Search for the cell housing the specified text and yield its (X, Y) center coordinate. 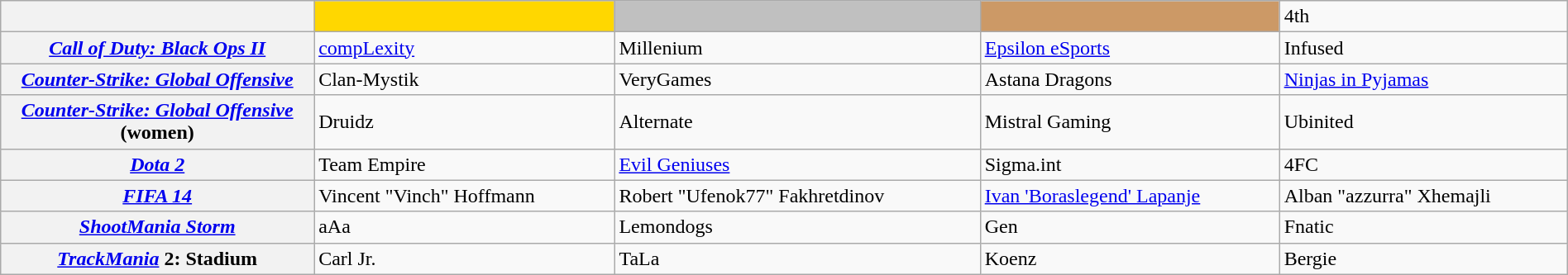
Koenz (1130, 258)
Robert "Ufenok77" Fakhretdinov (797, 196)
Ivan 'Boraslegend' Lapanje (1130, 196)
Fnatic (1423, 227)
Team Empire (465, 164)
Alban "azzurra" Xhemajli (1423, 196)
TrackMania 2: Stadium (157, 258)
FIFA 14 (157, 196)
ShootMania Storm (157, 227)
Clan-Mystik (465, 79)
Carl Jr. (465, 258)
Infused (1423, 48)
Druidz (465, 122)
Vincent "Vinch" Hoffmann (465, 196)
Mistral Gaming (1130, 122)
VeryGames (797, 79)
TaLa (797, 258)
Sigma.int (1130, 164)
Counter-Strike: Global Offensive (women) (157, 122)
aAa (465, 227)
Gen (1130, 227)
Astana Dragons (1130, 79)
Ubinited (1423, 122)
Lemondogs (797, 227)
Epsilon eSports (1130, 48)
Millenium (797, 48)
Ninjas in Pyjamas (1423, 79)
Counter-Strike: Global Offensive (157, 79)
Alternate (797, 122)
Bergie (1423, 258)
Call of Duty: Black Ops II (157, 48)
Dota 2 (157, 164)
4th (1423, 17)
compLexity (465, 48)
Evil Geniuses (797, 164)
4FC (1423, 164)
